Output the [x, y] coordinate of the center of the cell containing the given text.  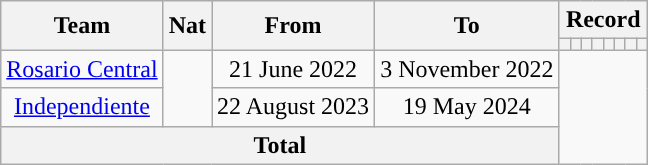
Rosario Central [82, 69]
From [294, 26]
3 November 2022 [467, 69]
Team [82, 26]
22 August 2023 [294, 107]
19 May 2024 [467, 107]
Record [603, 20]
21 June 2022 [294, 69]
Independiente [82, 107]
Total [280, 145]
Nat [187, 26]
To [467, 26]
